Determine the (x, y) coordinate at the center of the cell enclosing the given text.  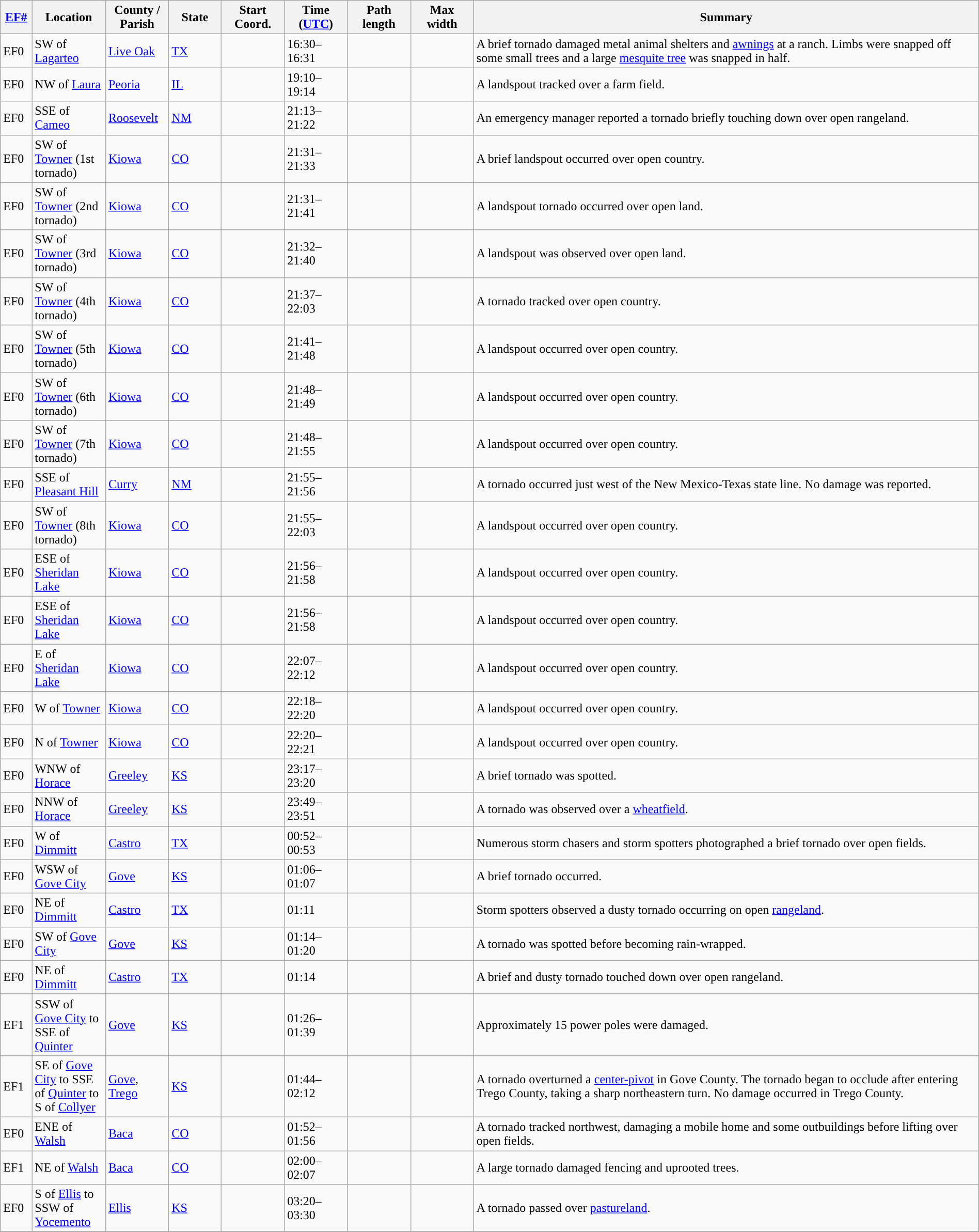
SW of Towner (5th tornado) (69, 349)
ENE of Walsh (69, 1133)
01:44–02:12 (316, 1086)
Ellis (137, 1208)
WNW of Horace (69, 776)
A tornado tracked over open country. (726, 301)
22:18–22:20 (316, 709)
A tornado was observed over a wheatfield. (726, 809)
SE of Gove City to SSE of Quinter to S of Collyer (69, 1086)
SW of Towner (1st tornado) (69, 159)
21:31–21:33 (316, 159)
01:26–01:39 (316, 1025)
A tornado occurred just west of the New Mexico-Texas state line. No damage was reported. (726, 485)
A brief tornado occurred. (726, 876)
03:20–03:30 (316, 1208)
A landspout was observed over open land. (726, 254)
Time (UTC) (316, 18)
01:11 (316, 910)
21:55–22:03 (316, 525)
State (195, 18)
N of Towner (69, 742)
SW of Lagarteo (69, 51)
01:52–01:56 (316, 1133)
A tornado was spotted before becoming rain-wrapped. (726, 943)
A tornado tracked northwest, damaging a mobile home and some outbuildings before lifting over open fields. (726, 1133)
S of Ellis to SSW of Yocemento (69, 1208)
SW of Towner (6th tornado) (69, 396)
Live Oak (137, 51)
Location (69, 18)
A brief tornado was spotted. (726, 776)
16:30–16:31 (316, 51)
County / Parish (137, 18)
21:41–21:48 (316, 349)
01:14–01:20 (316, 943)
SSE of Cameo (69, 118)
SW of Towner (2nd tornado) (69, 206)
A large tornado damaged fencing and uprooted trees. (726, 1167)
Peoria (137, 85)
21:32–21:40 (316, 254)
NNW of Horace (69, 809)
Summary (726, 18)
EF# (17, 18)
W of Dimmitt (69, 843)
WSW of Gove City (69, 876)
A tornado passed over pastureland. (726, 1208)
01:06–01:07 (316, 876)
A brief landspout occurred over open country. (726, 159)
NW of Laura (69, 85)
21:55–21:56 (316, 485)
Storm spotters observed a dusty tornado occurring on open rangeland. (726, 910)
A landspout tracked over a farm field. (726, 85)
SW of Towner (3rd tornado) (69, 254)
SW of Gove City (69, 943)
22:20–22:21 (316, 742)
Curry (137, 485)
Approximately 15 power poles were damaged. (726, 1025)
An emergency manager reported a tornado briefly touching down over open rangeland. (726, 118)
W of Towner (69, 709)
23:49–23:51 (316, 809)
Max width (442, 18)
SW of Towner (7th tornado) (69, 444)
Roosevelt (137, 118)
23:17–23:20 (316, 776)
21:13–21:22 (316, 118)
Gove, Trego (137, 1086)
A brief and dusty tornado touched down over open rangeland. (726, 977)
E of Sheridan Lake (69, 668)
21:48–21:55 (316, 444)
Path length (379, 18)
NE of Walsh (69, 1167)
SSE of Pleasant Hill (69, 485)
SW of Towner (8th tornado) (69, 525)
01:14 (316, 977)
00:52–00:53 (316, 843)
A landspout tornado occurred over open land. (726, 206)
22:07–22:12 (316, 668)
21:37–22:03 (316, 301)
Numerous storm chasers and storm spotters photographed a brief tornado over open fields. (726, 843)
Start Coord. (252, 18)
21:31–21:41 (316, 206)
19:10–19:14 (316, 85)
SSW of Gove City to SSE of Quinter (69, 1025)
21:48–21:49 (316, 396)
IL (195, 85)
SW of Towner (4th tornado) (69, 301)
02:00–02:07 (316, 1167)
